Locate the cell with the specified text and output its (X, Y) center coordinate. 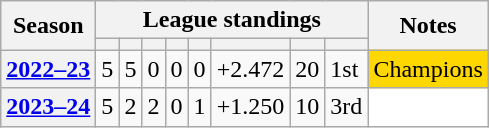
20 (308, 69)
3rd (346, 107)
1st (346, 69)
Champions (428, 69)
2022–23 (48, 69)
Notes (428, 26)
+2.472 (250, 69)
10 (308, 107)
League standings (232, 20)
+1.250 (250, 107)
1 (200, 107)
Season (48, 26)
2023–24 (48, 107)
